For the text-containing cell, return its midpoint in [X, Y] coordinate format. 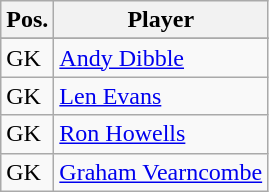
Pos. [28, 20]
Len Evans [161, 96]
Graham Vearncombe [161, 172]
Player [161, 20]
Andy Dibble [161, 58]
Ron Howells [161, 134]
